For the text-containing cell, return its midpoint in [x, y] coordinate format. 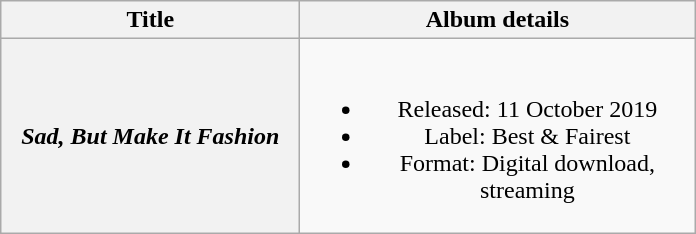
Released: 11 October 2019Label: Best & FairestFormat: Digital download, streaming [498, 136]
Title [150, 20]
Album details [498, 20]
Sad, But Make It Fashion [150, 136]
